For the text-containing cell, return its midpoint in (X, Y) coordinate format. 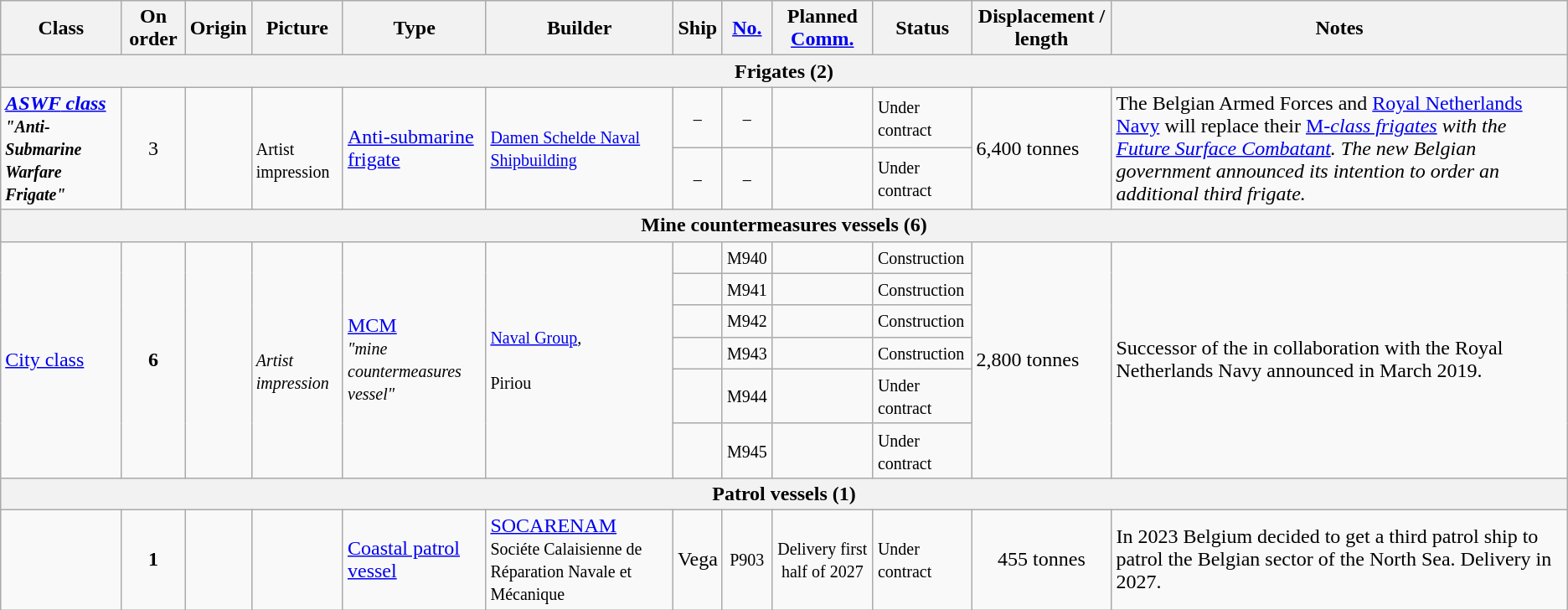
MCM"mine countermeasures vessel" (414, 359)
2,800 tonnes (1042, 359)
City class (61, 359)
Origin (218, 28)
Ship (697, 28)
M940 (747, 257)
Displacement / length (1042, 28)
Class (61, 28)
M943 (747, 353)
6 (153, 359)
Frigates (2) (784, 71)
In 2023 Belgium decided to get a third patrol ship to patrol the Belgian sector of the North Sea. Delivery in 2027. (1339, 560)
Builder (580, 28)
Mine countermeasures vessels (6) (784, 225)
M942 (747, 321)
Type (414, 28)
On order (153, 28)
Damen Schelde Naval Shipbuilding (580, 148)
M941 (747, 289)
No. (747, 28)
Picture (297, 28)
1 (153, 560)
Status (922, 28)
Successor of the in collaboration with the Royal Netherlands Navy announced in March 2019. (1339, 359)
Planned Comm. (823, 28)
455 tonnes (1042, 560)
Anti-submarine frigate (414, 148)
M945 (747, 451)
Coastal patrol vessel (414, 560)
Naval Group,Piriou (580, 359)
Notes (1339, 28)
3 (153, 148)
M944 (747, 395)
Vega (697, 560)
SOCARENAMSociéte Calaisienne de Réparation Navale et Mécanique (580, 560)
Delivery first half of 2027 (823, 560)
P903 (747, 560)
Patrol vessels (1) (784, 494)
6,400 tonnes (1042, 148)
ASWF class"Anti-Submarine Warfare Frigate" (61, 148)
